Locate the cell with the specified text and output its [X, Y] center coordinate. 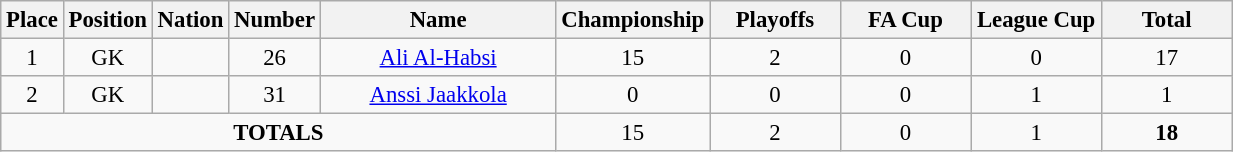
18 [1166, 133]
17 [1166, 58]
Ali Al-Habsi [438, 58]
League Cup [1036, 20]
FA Cup [906, 20]
Playoffs [776, 20]
26 [275, 58]
Place [32, 20]
Championship [633, 20]
Total [1166, 20]
Name [438, 20]
31 [275, 95]
Number [275, 20]
Anssi Jaakkola [438, 95]
Nation [190, 20]
Position [108, 20]
TOTALS [278, 133]
